Extract the (X, Y) coordinate from the center of the cell holding the provided text.  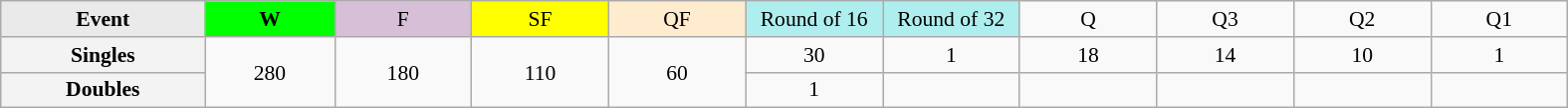
60 (677, 72)
Q2 (1362, 19)
180 (403, 72)
Event (104, 19)
Q (1088, 19)
Q3 (1226, 19)
Round of 32 (951, 19)
Round of 16 (814, 19)
280 (270, 72)
Q1 (1499, 19)
W (270, 19)
SF (541, 19)
14 (1226, 55)
F (403, 19)
Singles (104, 55)
110 (541, 72)
30 (814, 55)
QF (677, 19)
10 (1362, 55)
18 (1088, 55)
Doubles (104, 90)
